For the text-containing cell, return its midpoint in (X, Y) coordinate format. 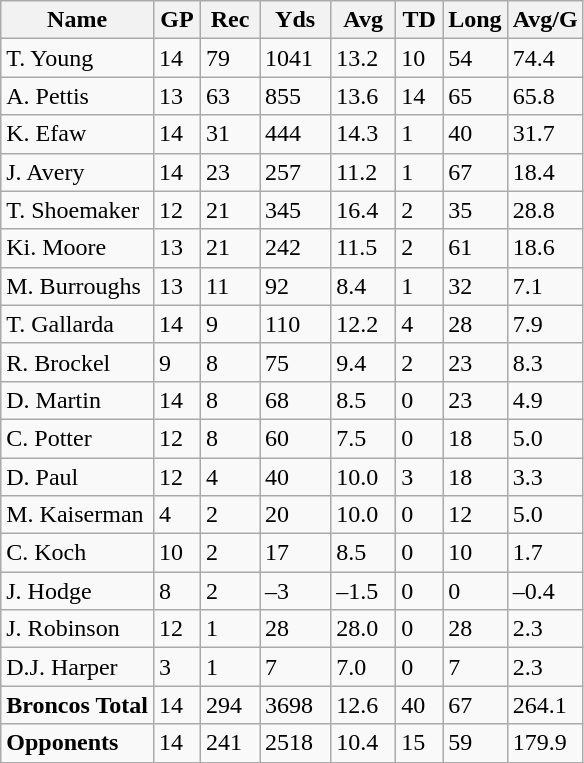
M. Kaiserman (78, 515)
444 (296, 134)
11 (230, 286)
Yds (296, 20)
T. Shoemaker (78, 210)
345 (296, 210)
63 (230, 96)
32 (475, 286)
7.5 (364, 438)
92 (296, 286)
12.6 (364, 705)
10.4 (364, 743)
Ki. Moore (78, 248)
68 (296, 400)
242 (296, 248)
28.0 (364, 629)
–3 (296, 591)
Broncos Total (78, 705)
31.7 (545, 134)
13.2 (364, 58)
D.J. Harper (78, 667)
J. Avery (78, 172)
8.4 (364, 286)
3698 (296, 705)
M. Burroughs (78, 286)
9.4 (364, 362)
11.2 (364, 172)
2518 (296, 743)
79 (230, 58)
R. Brockel (78, 362)
11.5 (364, 248)
61 (475, 248)
T. Gallarda (78, 324)
7.1 (545, 286)
18.6 (545, 248)
C. Koch (78, 553)
Avg/G (545, 20)
J. Hodge (78, 591)
74.4 (545, 58)
16.4 (364, 210)
GP (176, 20)
15 (420, 743)
7.0 (364, 667)
K. Efaw (78, 134)
D. Martin (78, 400)
59 (475, 743)
8.3 (545, 362)
Rec (230, 20)
35 (475, 210)
A. Pettis (78, 96)
294 (230, 705)
14.3 (364, 134)
Avg (364, 20)
J. Robinson (78, 629)
17 (296, 553)
241 (230, 743)
264.1 (545, 705)
Long (475, 20)
60 (296, 438)
54 (475, 58)
T. Young (78, 58)
3.3 (545, 477)
179.9 (545, 743)
855 (296, 96)
12.2 (364, 324)
65.8 (545, 96)
18.4 (545, 172)
110 (296, 324)
31 (230, 134)
–1.5 (364, 591)
20 (296, 515)
Name (78, 20)
1.7 (545, 553)
13.6 (364, 96)
TD (420, 20)
4.9 (545, 400)
C. Potter (78, 438)
1041 (296, 58)
D. Paul (78, 477)
–0.4 (545, 591)
28.8 (545, 210)
Opponents (78, 743)
257 (296, 172)
65 (475, 96)
7.9 (545, 324)
75 (296, 362)
